Determine the (x, y) coordinate at the center of the cell enclosing the given text.  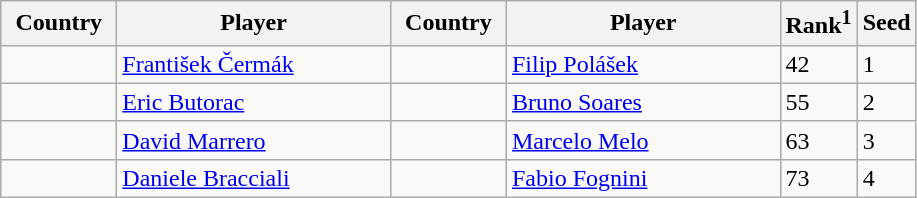
Eric Butorac (254, 102)
63 (818, 140)
3 (886, 140)
2 (886, 102)
David Marrero (254, 140)
Fabio Fognini (643, 178)
Bruno Soares (643, 102)
Seed (886, 24)
Daniele Bracciali (254, 178)
4 (886, 178)
František Čermák (254, 64)
73 (818, 178)
Marcelo Melo (643, 140)
1 (886, 64)
55 (818, 102)
Rank1 (818, 24)
42 (818, 64)
Filip Polášek (643, 64)
